Return [X, Y] of the center of cell containing provided text 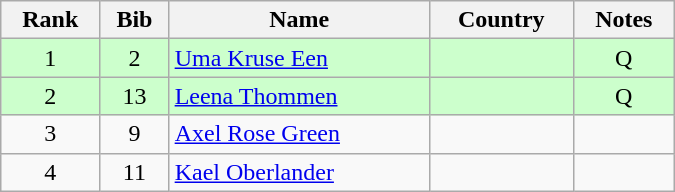
Uma Kruse Een [299, 58]
11 [134, 172]
Name [299, 20]
3 [50, 134]
13 [134, 96]
Notes [624, 20]
1 [50, 58]
4 [50, 172]
9 [134, 134]
Rank [50, 20]
Leena Thommen [299, 96]
Bib [134, 20]
Kael Oberlander [299, 172]
Axel Rose Green [299, 134]
Country [501, 20]
